Search for the cell housing the specified text and yield its (x, y) center coordinate. 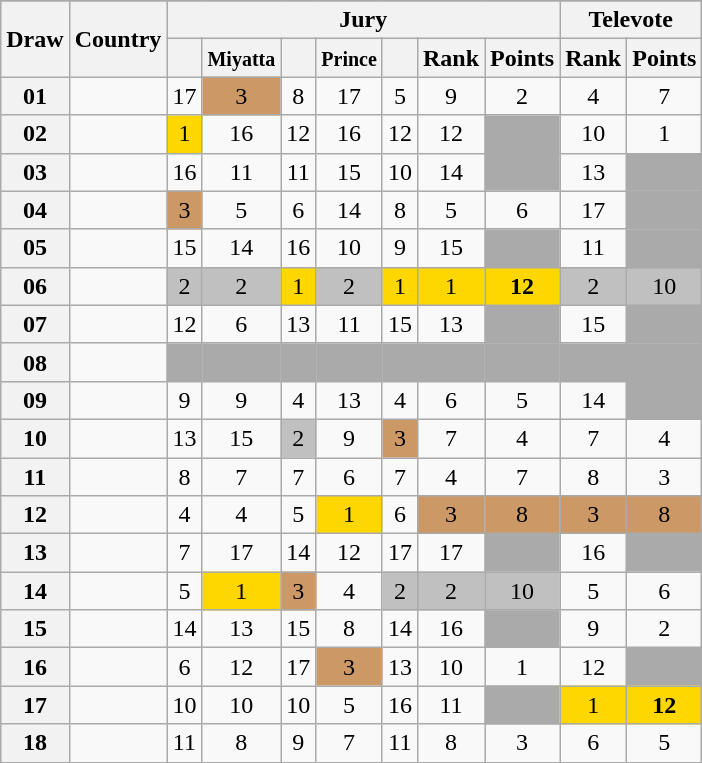
Jury (364, 20)
04 (35, 210)
05 (35, 248)
02 (35, 134)
Miyatta (242, 58)
09 (35, 400)
08 (35, 362)
18 (35, 743)
Prince (350, 58)
07 (35, 324)
06 (35, 286)
Televote (631, 20)
03 (35, 172)
Draw (35, 39)
Country (118, 39)
01 (35, 96)
